Locate the cell with the specified text and output its [X, Y] center coordinate. 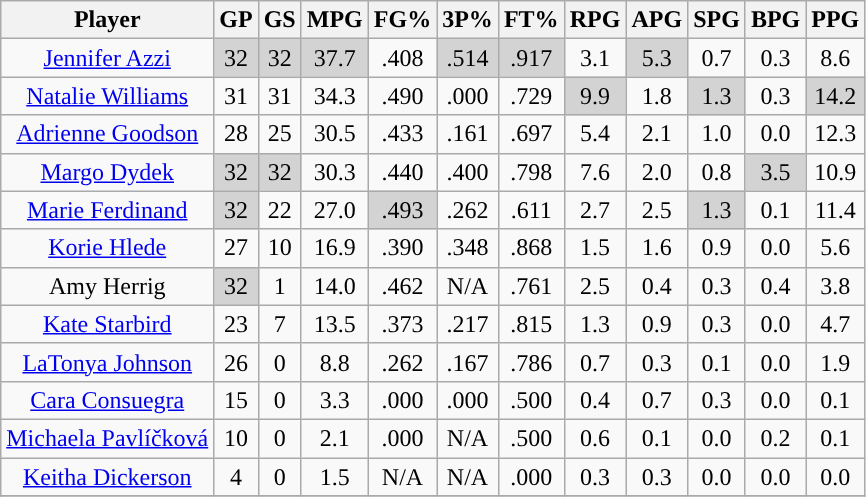
.917 [531, 58]
9.9 [595, 96]
28 [236, 134]
Natalie Williams [108, 96]
8.6 [836, 58]
.729 [531, 96]
10.9 [836, 172]
FG% [402, 20]
37.7 [334, 58]
5.4 [595, 134]
1.0 [717, 134]
30.5 [334, 134]
16.9 [334, 248]
.798 [531, 172]
PPG [836, 20]
Amy Herrig [108, 286]
GS [280, 20]
12.3 [836, 134]
27 [236, 248]
BPG [775, 20]
34.3 [334, 96]
APG [657, 20]
14.0 [334, 286]
1 [280, 286]
Jennifer Azzi [108, 58]
Marie Ferdinand [108, 210]
.373 [402, 324]
Kate Starbird [108, 324]
26 [236, 362]
.462 [402, 286]
14.2 [836, 96]
.390 [402, 248]
Adrienne Goodson [108, 134]
7 [280, 324]
22 [280, 210]
0.2 [775, 438]
Michaela Pavlíčková [108, 438]
.440 [402, 172]
3.1 [595, 58]
4 [236, 477]
13.5 [334, 324]
Margo Dydek [108, 172]
3.8 [836, 286]
0.8 [717, 172]
SPG [717, 20]
11.4 [836, 210]
.514 [468, 58]
.348 [468, 248]
15 [236, 400]
27.0 [334, 210]
7.6 [595, 172]
3.3 [334, 400]
.400 [468, 172]
30.3 [334, 172]
5.3 [657, 58]
.167 [468, 362]
FT% [531, 20]
2.0 [657, 172]
Korie Hlede [108, 248]
MPG [334, 20]
25 [280, 134]
Cara Consuegra [108, 400]
.761 [531, 286]
.786 [531, 362]
.697 [531, 134]
.493 [402, 210]
Keitha Dickerson [108, 477]
4.7 [836, 324]
LaTonya Johnson [108, 362]
.868 [531, 248]
1.6 [657, 248]
GP [236, 20]
5.6 [836, 248]
1.9 [836, 362]
3.5 [775, 172]
23 [236, 324]
2.7 [595, 210]
.815 [531, 324]
0.6 [595, 438]
1.8 [657, 96]
.611 [531, 210]
.408 [402, 58]
.490 [402, 96]
.217 [468, 324]
RPG [595, 20]
.433 [402, 134]
.161 [468, 134]
3P% [468, 20]
8.8 [334, 362]
Player [108, 20]
